Scan for the cell matching the given text and deliver its [x, y] coordinate at center. 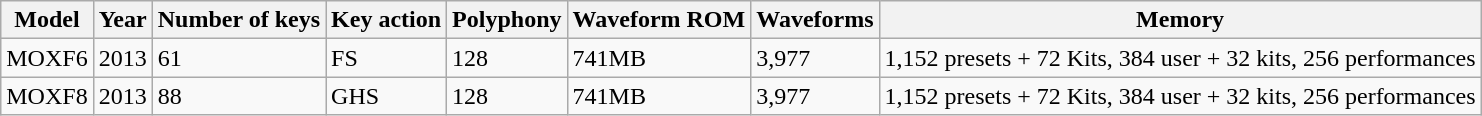
Year [122, 20]
GHS [386, 96]
61 [238, 58]
Polyphony [507, 20]
Memory [1180, 20]
88 [238, 96]
Number of keys [238, 20]
MOXF6 [47, 58]
Key action [386, 20]
Waveforms [815, 20]
Waveform ROM [659, 20]
Model [47, 20]
MOXF8 [47, 96]
FS [386, 58]
